Provide the (x, y) coordinate of the cell's center where the given text is located.  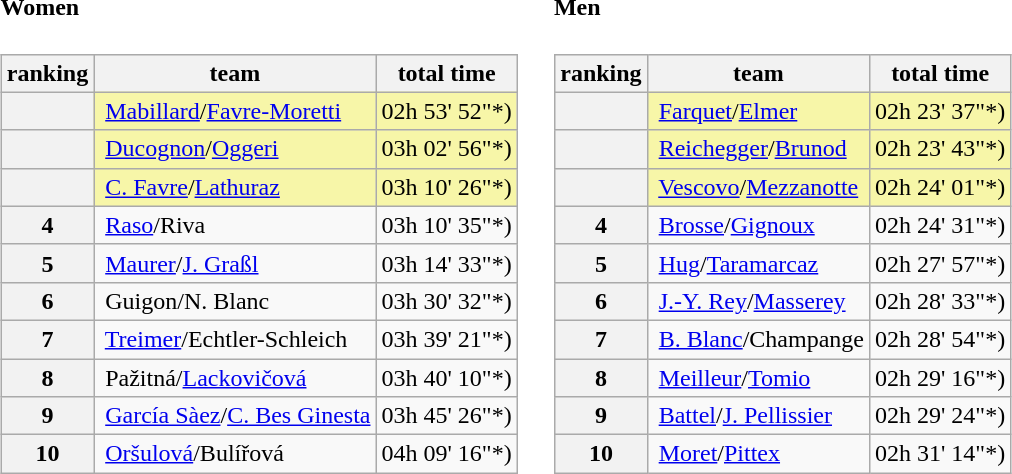
Farquet/Elmer (758, 111)
02h 29' 24"*) (940, 416)
03h 02' 56"*) (446, 149)
03h 14' 33"*) (446, 263)
C. Favre/Lathuraz (235, 187)
Treimer/Echtler-Schleich (235, 339)
Raso/Riva (235, 225)
02h 23' 43"*) (940, 149)
Vescovo/Mezzanotte (758, 187)
02h 28' 54"*) (940, 339)
Meilleur/Tomio (758, 378)
B. Blanc/Champange (758, 339)
03h 10' 26"*) (446, 187)
Battel/J. Pellissier (758, 416)
Guigon/N. Blanc (235, 301)
03h 30' 32"*) (446, 301)
Hug/Taramarcaz (758, 263)
02h 24' 31"*) (940, 225)
02h 29' 16"*) (940, 378)
03h 39' 21"*) (446, 339)
Oršulová/Bulířová (235, 454)
03h 40' 10"*) (446, 378)
García Sàez/C. Bes Ginesta (235, 416)
Pažitná/Lackovičová (235, 378)
Mabillard/Favre-Moretti (235, 111)
Moret/Pittex (758, 454)
03h 10' 35"*) (446, 225)
03h 45' 26"*) (446, 416)
Reichegger/Brunod (758, 149)
J.-Y. Rey/Masserey (758, 301)
02h 28' 33"*) (940, 301)
Brosse/Gignoux (758, 225)
04h 09' 16"*) (446, 454)
02h 53' 52"*) (446, 111)
02h 27' 57"*) (940, 263)
02h 31' 14"*) (940, 454)
02h 23' 37"*) (940, 111)
Maurer/J. Graßl (235, 263)
02h 24' 01"*) (940, 187)
Ducognon/Oggeri (235, 149)
